Detect which cell encompasses the target text, then output its (X, Y) center coordinate. 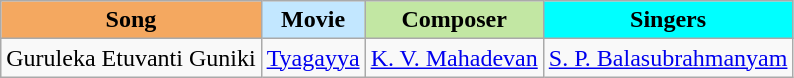
Singers (668, 20)
Movie (313, 20)
Guruleka Etuvanti Guniki (131, 58)
Composer (454, 20)
S. P. Balasubrahmanyam (668, 58)
K. V. Mahadevan (454, 58)
Song (131, 20)
Tyagayya (313, 58)
